Identify which cell holds the provided text, then report its (x, y) central coordinate. 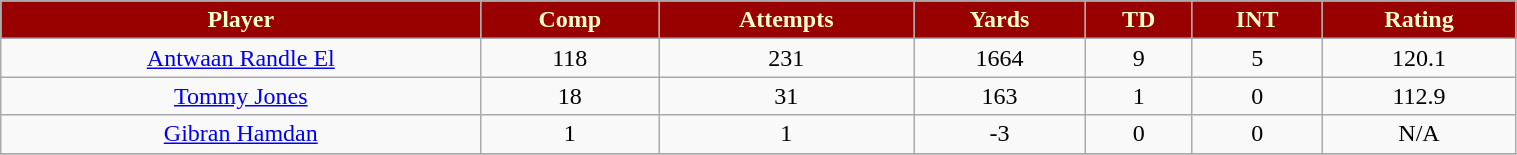
Tommy Jones (241, 96)
31 (786, 96)
Gibran Hamdan (241, 134)
TD (1138, 20)
9 (1138, 58)
-3 (1000, 134)
N/A (1419, 134)
231 (786, 58)
112.9 (1419, 96)
1664 (1000, 58)
Antwaan Randle El (241, 58)
INT (1257, 20)
Comp (570, 20)
Yards (1000, 20)
Rating (1419, 20)
Player (241, 20)
5 (1257, 58)
163 (1000, 96)
Attempts (786, 20)
120.1 (1419, 58)
118 (570, 58)
18 (570, 96)
